For the text-containing cell, return its midpoint in [X, Y] coordinate format. 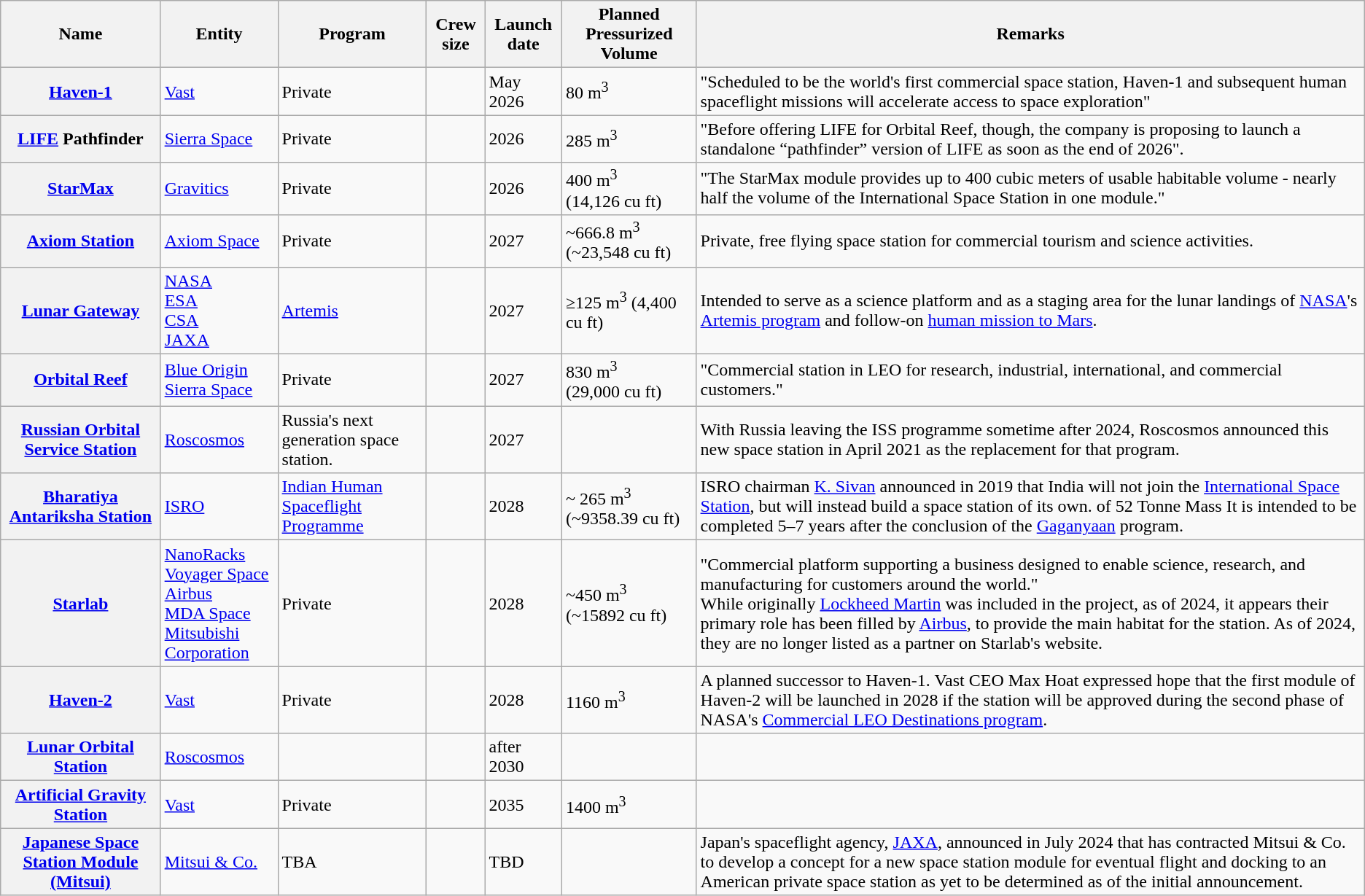
Haven-2 [80, 700]
1160 m3 [629, 700]
TBD [524, 862]
May 2026 [524, 92]
~666.8 m3(~23,548 cu ft) [629, 241]
285 m3 [629, 139]
after 2030 [524, 757]
Russia's next generation space station. [352, 440]
LIFE Pathfinder [80, 139]
Blue Origin Sierra Space [219, 380]
≥125 m3 (4,400 cu ft) [629, 311]
Axiom Space [219, 241]
2035 [524, 805]
Remarks [1030, 34]
Orbital Reef [80, 380]
StarMax [80, 189]
ISRO [219, 507]
"Commercial station in LEO for research, industrial, international, and commercial customers." [1030, 380]
Gravitics [219, 189]
Program [352, 34]
Artificial Gravity Station [80, 805]
Private, free flying space station for commercial tourism and science activities. [1030, 241]
Lunar Gateway [80, 311]
Intended to serve as a science platform and as a staging area for the lunar landings of NASA's Artemis program and follow-on human mission to Mars. [1030, 311]
Lunar Orbital Station [80, 757]
Russian Orbital Service Station [80, 440]
400 m3(14,126 cu ft) [629, 189]
Artemis [352, 311]
Indian Human Spaceflight Programme [352, 507]
Bharatiya Antariksha Station [80, 507]
TBA [352, 862]
Starlab [80, 604]
Name [80, 34]
Axiom Station [80, 241]
Mitsui & Co. [219, 862]
~450 m3(~15892 cu ft) [629, 604]
830 m3(29,000 cu ft) [629, 380]
Japanese Space Station Module (Mitsui) [80, 862]
Entity [219, 34]
NASA ESA CSA JAXA [219, 311]
Sierra Space [219, 139]
80 m3 [629, 92]
Crew size [456, 34]
Planned Pressurized Volume [629, 34]
1400 m3 [629, 805]
NanoRacks Voyager Space Airbus MDA Space Mitsubishi Corporation [219, 604]
Launch date [524, 34]
Haven-1 [80, 92]
~ 265 m3(~9358.39 cu ft) [629, 507]
